Pinpoint the cell where the given text exists, returning its [X, Y] midpoint coordinate. 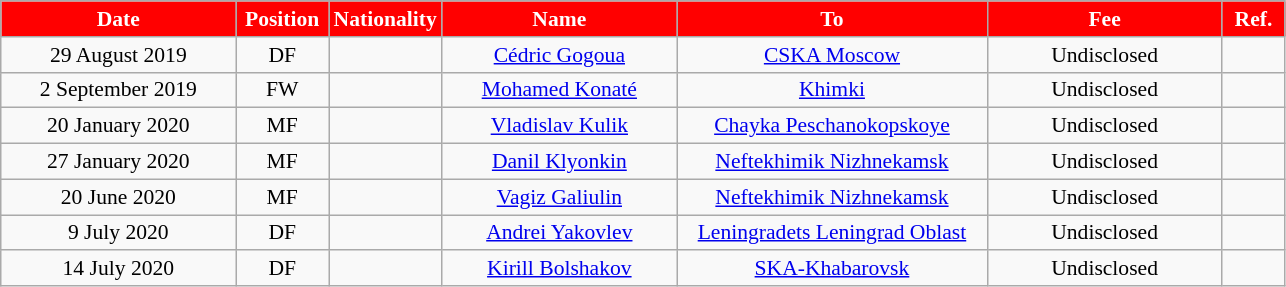
Kirill Bolshakov [560, 269]
9 July 2020 [118, 233]
27 January 2020 [118, 162]
2 September 2019 [118, 90]
Date [118, 19]
Khimki [832, 90]
Nationality [384, 19]
Mohamed Konaté [560, 90]
Ref. [1254, 19]
Vagiz Galiulin [560, 197]
Andrei Yakovlev [560, 233]
Leningradets Leningrad Oblast [832, 233]
20 January 2020 [118, 126]
Vladislav Kulik [560, 126]
To [832, 19]
20 June 2020 [118, 197]
FW [282, 90]
Fee [1104, 19]
CSKA Moscow [832, 55]
Name [560, 19]
29 August 2019 [118, 55]
Chayka Peschanokopskoye [832, 126]
Danil Klyonkin [560, 162]
SKA-Khabarovsk [832, 269]
Cédric Gogoua [560, 55]
Position [282, 19]
14 July 2020 [118, 269]
